Output the [x, y] coordinate of the center of the cell containing the given text.  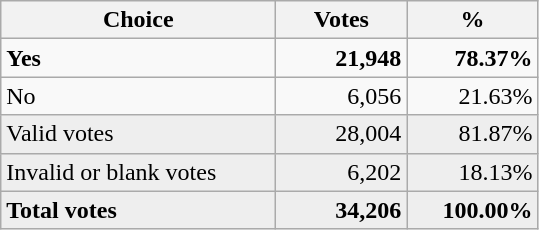
81.87% [472, 134]
21.63% [472, 96]
6,202 [342, 172]
Yes [138, 58]
% [472, 20]
78.37% [472, 58]
21,948 [342, 58]
28,004 [342, 134]
6,056 [342, 96]
Invalid or blank votes [138, 172]
Valid votes [138, 134]
34,206 [342, 210]
Choice [138, 20]
18.13% [472, 172]
Total votes [138, 210]
No [138, 96]
Votes [342, 20]
100.00% [472, 210]
